Scan for the cell matching the given text and deliver its (X, Y) coordinate at center. 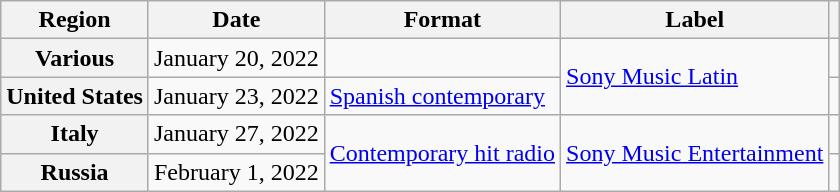
Date (236, 20)
Sony Music Latin (695, 77)
January 23, 2022 (236, 96)
Various (75, 58)
Region (75, 20)
Italy (75, 134)
Russia (75, 172)
Spanish contemporary (442, 96)
Contemporary hit radio (442, 153)
Label (695, 20)
United States (75, 96)
January 27, 2022 (236, 134)
February 1, 2022 (236, 172)
January 20, 2022 (236, 58)
Sony Music Entertainment (695, 153)
Format (442, 20)
